Return the [x, y] coordinate for the center point of the cell that contains the specified text.  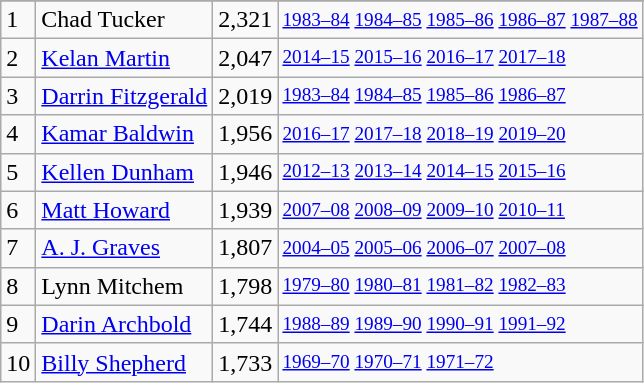
1,939 [246, 210]
2,019 [246, 96]
1,807 [246, 248]
9 [18, 324]
1,744 [246, 324]
1 [18, 20]
1969–70 1970–71 1971–72 [460, 362]
2,047 [246, 58]
1,956 [246, 134]
1983–84 1984–85 1985–86 1986–87 [460, 96]
7 [18, 248]
Darrin Fitzgerald [124, 96]
2016–17 2017–18 2018–19 2019–20 [460, 134]
A. J. Graves [124, 248]
Matt Howard [124, 210]
1983–84 1984–85 1985–86 1986–87 1987–88 [460, 20]
1,946 [246, 172]
3 [18, 96]
2004–05 2005–06 2006–07 2007–08 [460, 248]
1979–80 1980–81 1981–82 1982–83 [460, 286]
2,321 [246, 20]
Darin Archbold [124, 324]
5 [18, 172]
Lynn Mitchem [124, 286]
2012–13 2013–14 2014–15 2015–16 [460, 172]
1,798 [246, 286]
6 [18, 210]
2007–08 2008–09 2009–10 2010–11 [460, 210]
Kamar Baldwin [124, 134]
Kellen Dunham [124, 172]
Kelan Martin [124, 58]
2 [18, 58]
2014–15 2015–16 2016–17 2017–18 [460, 58]
4 [18, 134]
1988–89 1989–90 1990–91 1991–92 [460, 324]
Chad Tucker [124, 20]
8 [18, 286]
10 [18, 362]
Billy Shepherd [124, 362]
1,733 [246, 362]
